Output the [X, Y] coordinate of the center of the cell containing the given text.  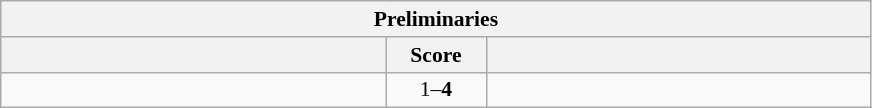
Preliminaries [436, 19]
Score [436, 55]
1–4 [436, 90]
